Identify which cell holds the provided text, then report its [x, y] central coordinate. 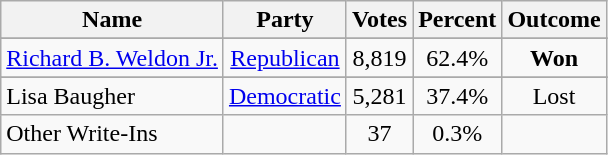
Party [284, 20]
8,819 [379, 58]
Won [554, 58]
37.4% [458, 96]
Lisa Baugher [112, 96]
Outcome [554, 20]
5,281 [379, 96]
Other Write-Ins [112, 134]
Democratic [284, 96]
Republican [284, 58]
Richard B. Weldon Jr. [112, 58]
Name [112, 20]
37 [379, 134]
62.4% [458, 58]
Votes [379, 20]
Percent [458, 20]
0.3% [458, 134]
Lost [554, 96]
